Search for the cell housing the specified text and yield its [x, y] center coordinate. 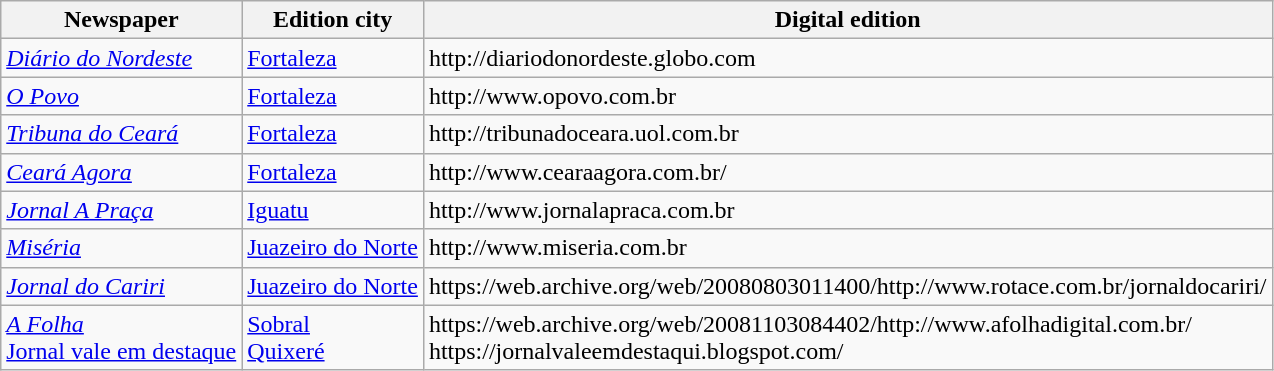
http://tribunadoceara.uol.com.br [848, 134]
O Povo [122, 96]
SobralQuixeré [333, 338]
Iguatu [333, 210]
http://www.opovo.com.br [848, 96]
http://www.miseria.com.br [848, 248]
Ceará Agora [122, 172]
http://www.cearaagora.com.br/ [848, 172]
http://www.jornalapraca.com.br [848, 210]
http://diariodonordeste.globo.com [848, 58]
https://web.archive.org/web/20081103084402/http://www.afolhadigital.com.br/https://jornalvaleemdestaqui.blogspot.com/ [848, 338]
Jornal do Cariri [122, 286]
Diário do Nordeste [122, 58]
A FolhaJornal vale em destaque [122, 338]
Edition city [333, 20]
Jornal A Praça [122, 210]
Tribuna do Ceará [122, 134]
Newspaper [122, 20]
https://web.archive.org/web/20080803011400/http://www.rotace.com.br/jornaldocariri/ [848, 286]
Miséria [122, 248]
Digital edition [848, 20]
